For the text-containing cell, return its midpoint in (x, y) coordinate format. 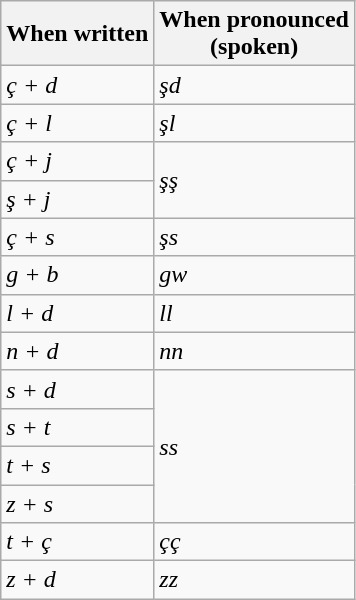
ş + j (78, 199)
ç + l (78, 123)
When pronounced(spoken) (254, 34)
l + d (78, 313)
ll (254, 313)
n + d (78, 351)
t + s (78, 465)
z + d (78, 580)
şs (254, 237)
t + ç (78, 542)
g + b (78, 275)
zz (254, 580)
gw (254, 275)
nn (254, 351)
ç + d (78, 85)
s + t (78, 427)
ç + j (78, 161)
ç + s (78, 237)
şş (254, 180)
şl (254, 123)
z + s (78, 503)
When written (78, 34)
çç (254, 542)
şd (254, 85)
ss (254, 446)
s + d (78, 389)
